Find where the given text appears and provide that cell's center as [X, Y] coordinate. 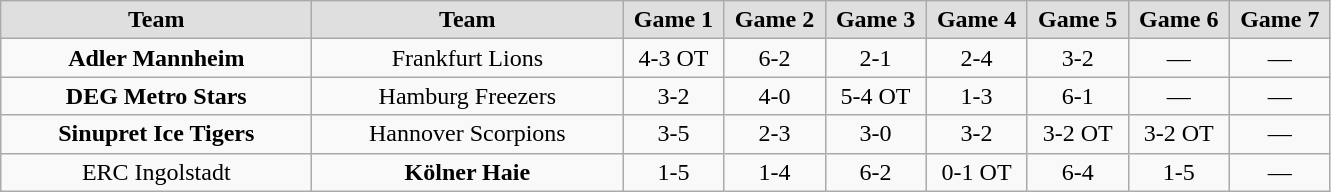
ERC Ingolstadt [156, 172]
Game 1 [674, 20]
6-1 [1078, 96]
Game 6 [1178, 20]
2-4 [976, 58]
Adler Mannheim [156, 58]
Sinupret Ice Tigers [156, 134]
Hamburg Freezers [468, 96]
Game 3 [876, 20]
2-1 [876, 58]
0-1 OT [976, 172]
4-3 OT [674, 58]
2-3 [774, 134]
3-5 [674, 134]
Game 4 [976, 20]
3-0 [876, 134]
4-0 [774, 96]
Game 5 [1078, 20]
6-4 [1078, 172]
Kölner Haie [468, 172]
Game 7 [1280, 20]
Frankfurt Lions [468, 58]
Game 2 [774, 20]
DEG Metro Stars [156, 96]
Hannover Scorpions [468, 134]
5-4 OT [876, 96]
1-4 [774, 172]
1-3 [976, 96]
